Extract the [X, Y] coordinate from the center of the cell holding the provided text.  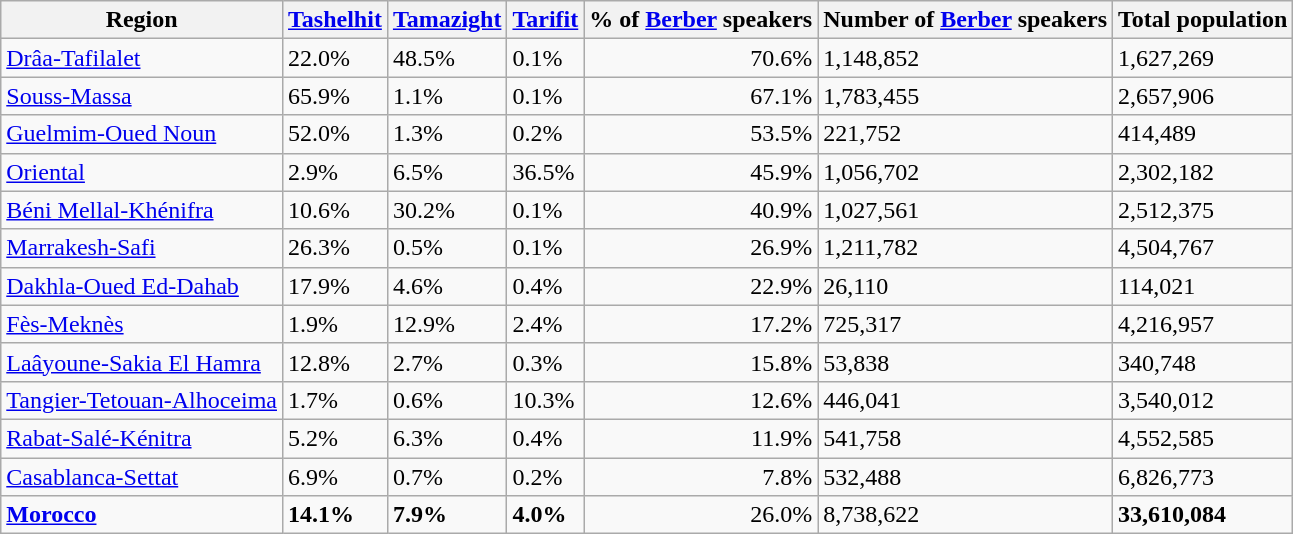
Casablanca-Settat [142, 477]
67.1% [701, 96]
1.7% [336, 400]
53.5% [701, 134]
65.9% [336, 96]
17.2% [701, 324]
45.9% [701, 172]
4.0% [546, 515]
15.8% [701, 362]
2,302,182 [1203, 172]
4.6% [447, 286]
Béni Mellal-Khénifra [142, 210]
22.9% [701, 286]
Drâa-Tafilalet [142, 58]
12.6% [701, 400]
340,748 [1203, 362]
414,489 [1203, 134]
0.7% [447, 477]
532,488 [966, 477]
Tarifit [546, 20]
114,021 [1203, 286]
36.5% [546, 172]
Tashelhit [336, 20]
26,110 [966, 286]
6.5% [447, 172]
446,041 [966, 400]
% of Berber speakers [701, 20]
1,211,782 [966, 248]
1.1% [447, 96]
2.4% [546, 324]
30.2% [447, 210]
1,783,455 [966, 96]
Rabat-Salé-Kénitra [142, 438]
541,758 [966, 438]
Total population [1203, 20]
40.9% [701, 210]
4,216,957 [1203, 324]
0.3% [546, 362]
Morocco [142, 515]
Laâyoune-Sakia El Hamra [142, 362]
Number of Berber speakers [966, 20]
725,317 [966, 324]
26.0% [701, 515]
Dakhla-Oued Ed-Dahab [142, 286]
26.3% [336, 248]
5.2% [336, 438]
1,627,269 [1203, 58]
3,540,012 [1203, 400]
53,838 [966, 362]
10.6% [336, 210]
70.6% [701, 58]
4,504,767 [1203, 248]
1,056,702 [966, 172]
14.1% [336, 515]
2,657,906 [1203, 96]
52.0% [336, 134]
Guelmim-Oued Noun [142, 134]
2.9% [336, 172]
Region [142, 20]
17.9% [336, 286]
Tamazight [447, 20]
4,552,585 [1203, 438]
7.9% [447, 515]
6.9% [336, 477]
22.0% [336, 58]
1,148,852 [966, 58]
7.8% [701, 477]
6.3% [447, 438]
Tangier-Tetouan-Alhoceima [142, 400]
1,027,561 [966, 210]
11.9% [701, 438]
Fès-Meknès [142, 324]
10.3% [546, 400]
2,512,375 [1203, 210]
Oriental [142, 172]
0.6% [447, 400]
12.8% [336, 362]
26.9% [701, 248]
8,738,622 [966, 515]
1.3% [447, 134]
0.5% [447, 248]
6,826,773 [1203, 477]
48.5% [447, 58]
Souss-Massa [142, 96]
12.9% [447, 324]
Marrakesh-Safi [142, 248]
1.9% [336, 324]
2.7% [447, 362]
221,752 [966, 134]
33,610,084 [1203, 515]
